Scan for the cell matching the given text and deliver its (X, Y) coordinate at center. 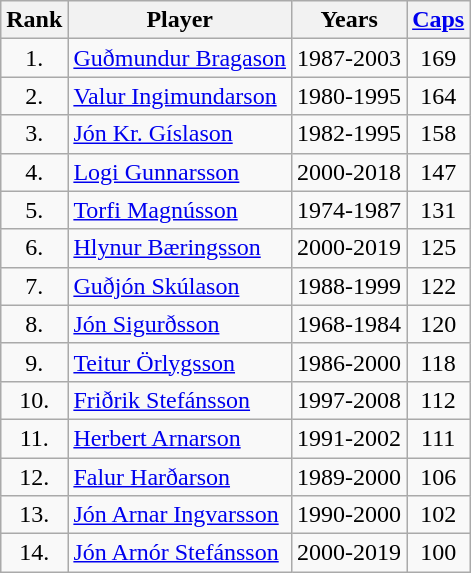
Torfi Magnússon (180, 210)
Jón Sigurðsson (180, 324)
Player (180, 20)
111 (438, 438)
1988-1999 (350, 286)
Guðmundur Bragason (180, 58)
131 (438, 210)
5. (34, 210)
122 (438, 286)
1. (34, 58)
Jón Kr. Gíslason (180, 134)
7. (34, 286)
1982-1995 (350, 134)
1987-2003 (350, 58)
Friðrik Stefánsson (180, 400)
Herbert Arnarson (180, 438)
125 (438, 248)
Jón Arnar Ingvarsson (180, 515)
Caps (438, 20)
Years (350, 20)
Rank (34, 20)
120 (438, 324)
10. (34, 400)
Guðjón Skúlason (180, 286)
2000-2018 (350, 172)
112 (438, 400)
Hlynur Bæringsson (180, 248)
14. (34, 553)
Jón Arnór Stefánsson (180, 553)
8. (34, 324)
1980-1995 (350, 96)
1991-2002 (350, 438)
Falur Harðarson (180, 477)
6. (34, 248)
3. (34, 134)
169 (438, 58)
106 (438, 477)
2. (34, 96)
Valur Ingimundarson (180, 96)
1989-2000 (350, 477)
Teitur Örlygsson (180, 362)
1968-1984 (350, 324)
13. (34, 515)
Logi Gunnarsson (180, 172)
100 (438, 553)
147 (438, 172)
1990-2000 (350, 515)
102 (438, 515)
9. (34, 362)
1986-2000 (350, 362)
158 (438, 134)
1997-2008 (350, 400)
12. (34, 477)
4. (34, 172)
1974-1987 (350, 210)
11. (34, 438)
118 (438, 362)
164 (438, 96)
